Return the (X, Y) coordinate for the center point of the cell that contains the specified text.  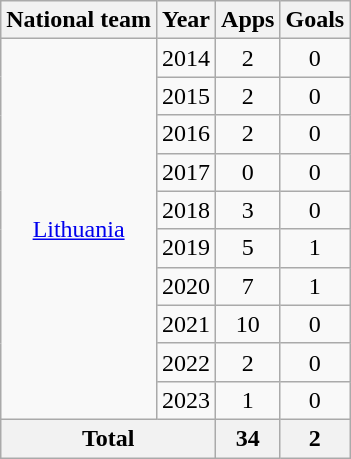
Apps (248, 20)
2020 (186, 286)
Goals (315, 20)
Total (108, 438)
34 (248, 438)
National team (79, 20)
Lithuania (79, 230)
2023 (186, 400)
2018 (186, 210)
2015 (186, 96)
3 (248, 210)
5 (248, 248)
10 (248, 324)
2014 (186, 58)
7 (248, 286)
2017 (186, 172)
2016 (186, 134)
2019 (186, 248)
Year (186, 20)
2022 (186, 362)
2021 (186, 324)
